Capture the cell that displays the provided text and extract its [X, Y] central coordinate. 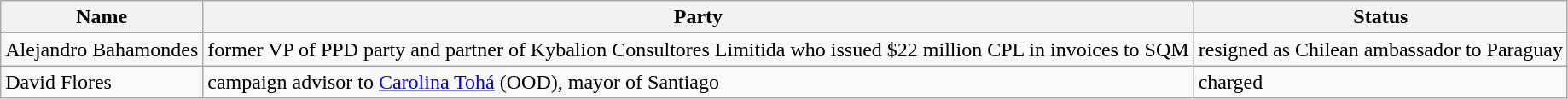
Party [698, 17]
former VP of PPD party and partner of Kybalion Consultores Limitida who issued $22 million CPL in invoices to SQM [698, 49]
Alejandro Bahamondes [102, 49]
Status [1380, 17]
Name [102, 17]
campaign advisor to Carolina Tohá (OOD), mayor of Santiago [698, 82]
David Flores [102, 82]
resigned as Chilean ambassador to Paraguay [1380, 49]
charged [1380, 82]
